Provide the [x, y] coordinate of the cell's center where the given text is located.  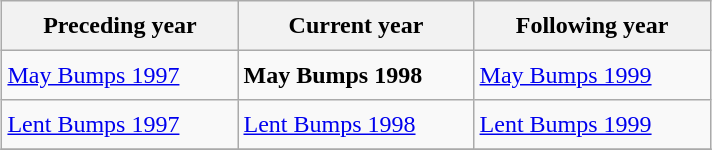
Lent Bumps 1999 [592, 125]
May Bumps 1998 [356, 75]
Current year [356, 26]
Following year [592, 26]
May Bumps 1999 [592, 75]
Lent Bumps 1997 [120, 125]
Lent Bumps 1998 [356, 125]
Preceding year [120, 26]
May Bumps 1997 [120, 75]
